Extract the [x, y] coordinate from the center of the cell holding the provided text.  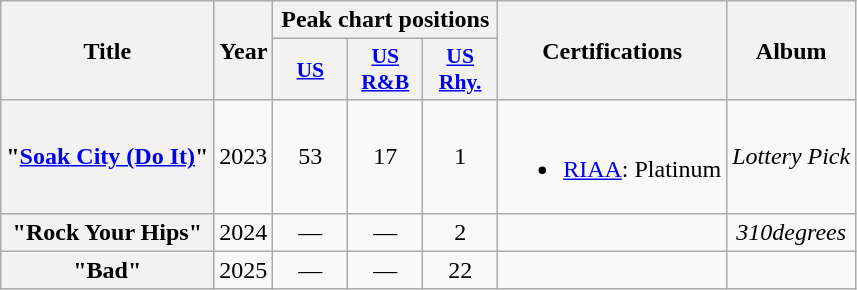
53 [310, 156]
"Bad" [108, 270]
US [310, 70]
"Soak City (Do It)" [108, 156]
"Rock Your Hips" [108, 232]
2025 [244, 270]
RIAA: Platinum [612, 156]
2023 [244, 156]
Peak chart positions [386, 20]
Title [108, 50]
USRhy. [460, 70]
Album [792, 50]
22 [460, 270]
Certifications [612, 50]
2 [460, 232]
Year [244, 50]
310degrees [792, 232]
17 [386, 156]
2024 [244, 232]
Lottery Pick [792, 156]
1 [460, 156]
USR&B [386, 70]
